For the text-containing cell, return its midpoint in [x, y] coordinate format. 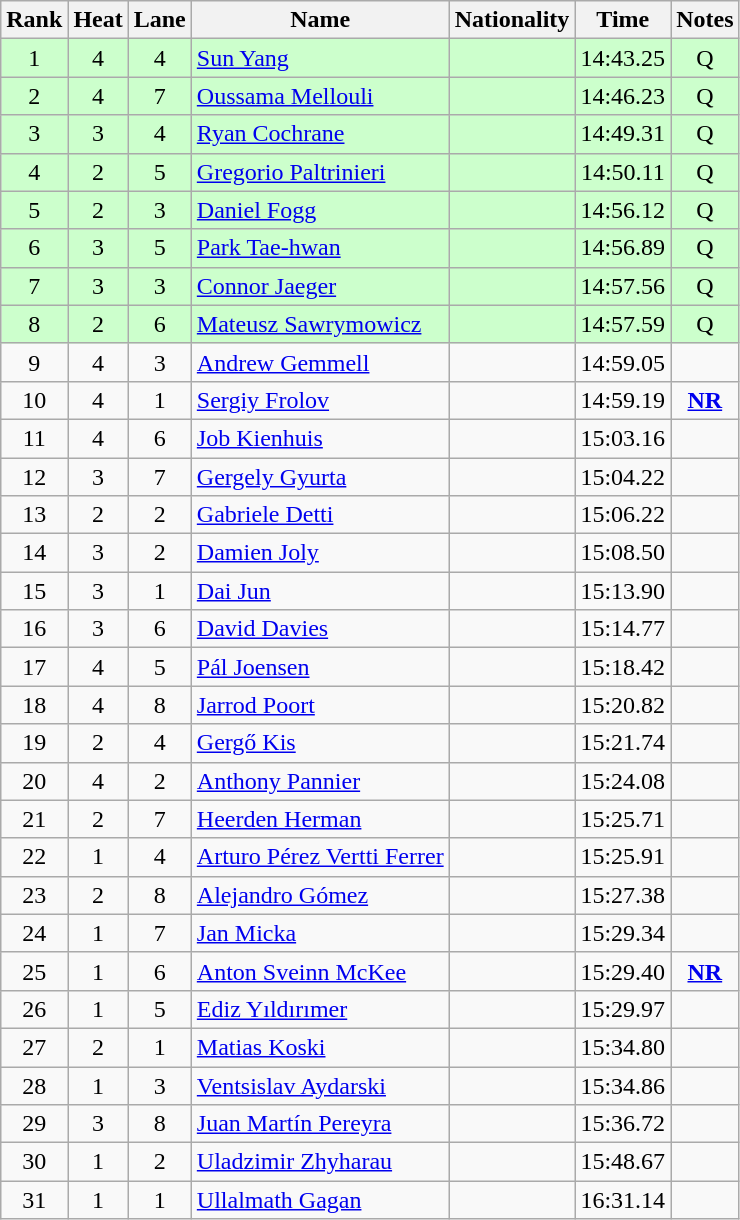
15:29.40 [623, 971]
Alejandro Gómez [320, 895]
23 [34, 895]
15:04.22 [623, 477]
15:14.77 [623, 629]
15:48.67 [623, 1162]
Job Kienhuis [320, 438]
27 [34, 1047]
Rank [34, 20]
Time [623, 20]
22 [34, 857]
15:34.80 [623, 1047]
Arturo Pérez Vertti Ferrer [320, 857]
14:56.89 [623, 248]
14:56.12 [623, 210]
Notes [705, 20]
14:49.31 [623, 134]
Gregorio Paltrinieri [320, 172]
15:20.82 [623, 705]
Heerden Herman [320, 819]
14 [34, 553]
Uladzimir Zhyharau [320, 1162]
15:29.97 [623, 1009]
15:24.08 [623, 781]
15:06.22 [623, 515]
Matias Koski [320, 1047]
11 [34, 438]
David Davies [320, 629]
26 [34, 1009]
Sun Yang [320, 58]
14:59.19 [623, 400]
Nationality [512, 20]
Sergiy Frolov [320, 400]
Damien Joly [320, 553]
Connor Jaeger [320, 286]
15:18.42 [623, 667]
15 [34, 591]
Dai Jun [320, 591]
10 [34, 400]
15:36.72 [623, 1124]
Ediz Yıldırımer [320, 1009]
Jan Micka [320, 933]
Heat [98, 20]
15:25.71 [623, 819]
Ryan Cochrane [320, 134]
Juan Martín Pereyra [320, 1124]
Gabriele Detti [320, 515]
Name [320, 20]
Lane [160, 20]
15:25.91 [623, 857]
14:43.25 [623, 58]
Ullalmath Gagan [320, 1200]
24 [34, 933]
30 [34, 1162]
19 [34, 743]
Andrew Gemmell [320, 362]
14:59.05 [623, 362]
15:21.74 [623, 743]
14:57.59 [623, 324]
Gergely Gyurta [320, 477]
28 [34, 1085]
15:13.90 [623, 591]
14:50.11 [623, 172]
Oussama Mellouli [320, 96]
16 [34, 629]
Mateusz Sawrymowicz [320, 324]
Park Tae-hwan [320, 248]
Pál Joensen [320, 667]
15:08.50 [623, 553]
Ventsislav Aydarski [320, 1085]
17 [34, 667]
25 [34, 971]
18 [34, 705]
14:46.23 [623, 96]
14:57.56 [623, 286]
15:27.38 [623, 895]
20 [34, 781]
21 [34, 819]
Daniel Fogg [320, 210]
15:34.86 [623, 1085]
16:31.14 [623, 1200]
12 [34, 477]
Anton Sveinn McKee [320, 971]
Jarrod Poort [320, 705]
31 [34, 1200]
Gergő Kis [320, 743]
29 [34, 1124]
15:29.34 [623, 933]
13 [34, 515]
9 [34, 362]
15:03.16 [623, 438]
Anthony Pannier [320, 781]
